From the cell containing the given text, extract its center point as (X, Y) coordinate. 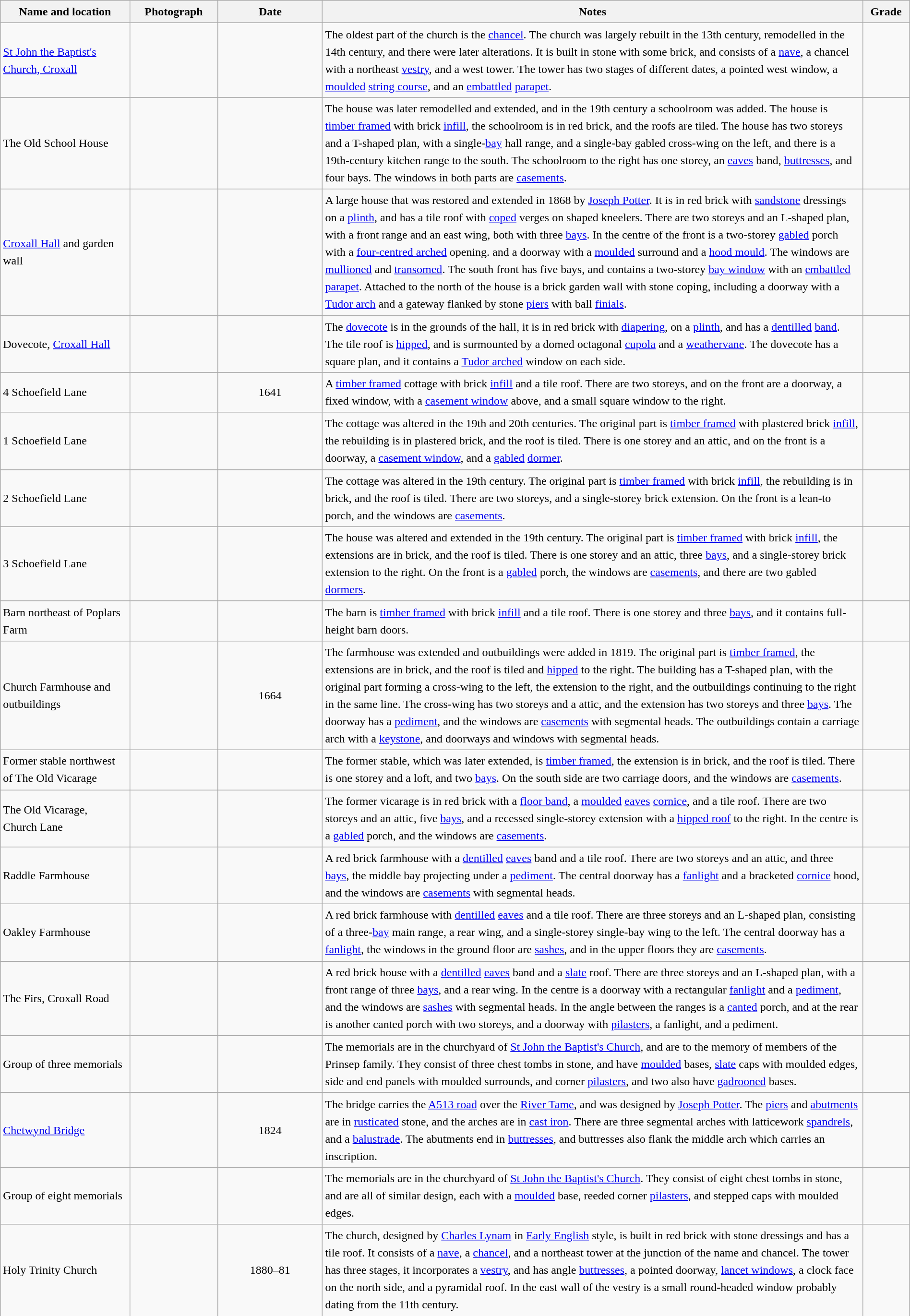
Notes (592, 12)
Church Farmhouse and outbuildings (65, 695)
1664 (270, 695)
The Old Vicarage,Church Lane (65, 819)
Grade (886, 12)
Dovecote, Croxall Hall (65, 344)
Chetwynd Bridge (65, 1130)
Holy Trinity Church (65, 1270)
2 Schoefield Lane (65, 498)
1 Schoefield Lane (65, 441)
1824 (270, 1130)
Photograph (174, 12)
4 Schoefield Lane (65, 393)
Oakley Farmhouse (65, 933)
Croxall Hall and garden wall (65, 252)
The barn is timber framed with brick infill and a tile roof. There is one storey and three bays, and it contains full-height barn doors. (592, 621)
1641 (270, 393)
The Firs, Croxall Road (65, 998)
3 Schoefield Lane (65, 563)
Name and location (65, 12)
Barn northeast of Poplars Farm (65, 621)
Raddle Farmhouse (65, 875)
Group of eight memorials (65, 1196)
St John the Baptist's Church, Croxall (65, 60)
Group of three memorials (65, 1065)
Date (270, 12)
The Old School House (65, 143)
Former stable northwest of The Old Vicarage (65, 770)
1880–81 (270, 1270)
